Return [X, Y] of the center of cell containing provided text 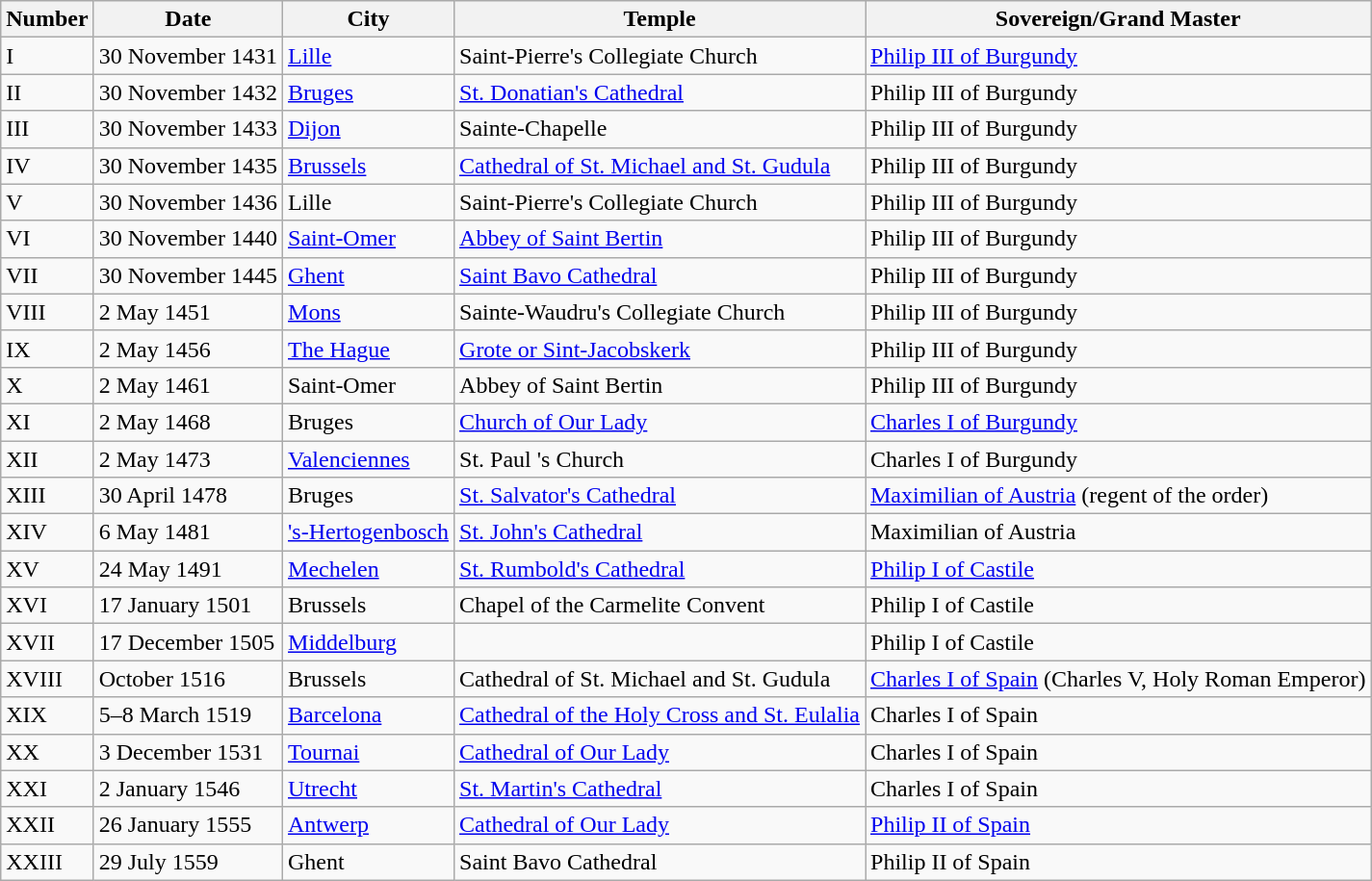
VI [47, 239]
2 May 1451 [188, 312]
Dijon [369, 129]
Mechelen [369, 569]
XV [47, 569]
IV [47, 166]
Chapel of the Carmelite Convent [660, 606]
29 July 1559 [188, 862]
XIV [47, 532]
30 November 1436 [188, 202]
City [369, 19]
2 May 1468 [188, 422]
XVI [47, 606]
Sainte-Waudru's Collegiate Church [660, 312]
Grote or Sint-Jacobskerk [660, 349]
3 December 1531 [188, 752]
VIII [47, 312]
26 January 1555 [188, 825]
VII [47, 275]
XX [47, 752]
Antwerp [369, 825]
XVII [47, 642]
Sainte-Chapelle [660, 129]
17 January 1501 [188, 606]
XXII [47, 825]
Mons [369, 312]
III [47, 129]
30 November 1432 [188, 92]
Sovereign/Grand Master [1117, 19]
II [47, 92]
Tournai [369, 752]
I [47, 56]
2 January 1546 [188, 789]
XI [47, 422]
30 November 1431 [188, 56]
30 November 1440 [188, 239]
XII [47, 459]
30 November 1445 [188, 275]
XIII [47, 496]
XVIII [47, 679]
V [47, 202]
Valenciennes [369, 459]
St. Martin's Cathedral [660, 789]
6 May 1481 [188, 532]
2 May 1473 [188, 459]
X [47, 385]
The Hague [369, 349]
's-Hertogenbosch [369, 532]
Temple [660, 19]
17 December 1505 [188, 642]
XIX [47, 715]
St. John's Cathedral [660, 532]
5–8 March 1519 [188, 715]
Cathedral of the Holy Cross and St. Eulalia [660, 715]
Maximilian of Austria [1117, 532]
October 1516 [188, 679]
30 November 1435 [188, 166]
Date [188, 19]
St. Donatian's Cathedral [660, 92]
XXI [47, 789]
St. Rumbold's Cathedral [660, 569]
Utrecht [369, 789]
Maximilian of Austria (regent of the order) [1117, 496]
2 May 1456 [188, 349]
Middelburg [369, 642]
Church of Our Lady [660, 422]
St. Paul 's Church [660, 459]
30 April 1478 [188, 496]
24 May 1491 [188, 569]
IX [47, 349]
Number [47, 19]
St. Salvator's Cathedral [660, 496]
Barcelona [369, 715]
2 May 1461 [188, 385]
XXIII [47, 862]
Charles I of Spain (Charles V, Holy Roman Emperor) [1117, 679]
30 November 1433 [188, 129]
